Identify which cell holds the provided text, then report its [X, Y] central coordinate. 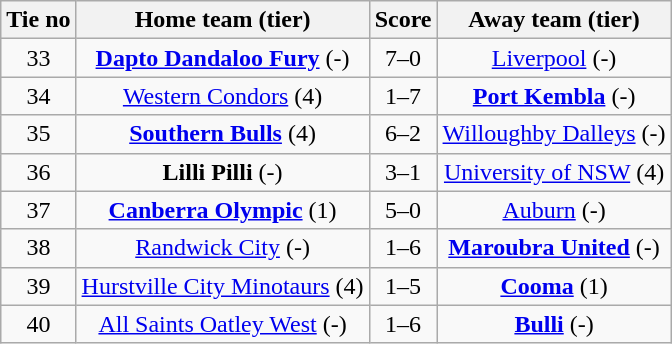
Southern Bulls (4) [222, 134]
33 [38, 58]
37 [38, 210]
Port Kembla (-) [554, 96]
Lilli Pilli (-) [222, 172]
3–1 [403, 172]
7–0 [403, 58]
38 [38, 248]
Score [403, 20]
Tie no [38, 20]
39 [38, 286]
Hurstville City Minotaurs (4) [222, 286]
1–5 [403, 286]
1–7 [403, 96]
40 [38, 324]
Canberra Olympic (1) [222, 210]
Auburn (-) [554, 210]
6–2 [403, 134]
Dapto Dandaloo Fury (-) [222, 58]
Willoughby Dalleys (-) [554, 134]
Away team (tier) [554, 20]
Bulli (-) [554, 324]
34 [38, 96]
Maroubra United (-) [554, 248]
All Saints Oatley West (-) [222, 324]
Randwick City (-) [222, 248]
Liverpool (-) [554, 58]
University of NSW (4) [554, 172]
Cooma (1) [554, 286]
36 [38, 172]
Home team (tier) [222, 20]
5–0 [403, 210]
Western Condors (4) [222, 96]
35 [38, 134]
